Pinpoint the cell where the given text exists, returning its [X, Y] midpoint coordinate. 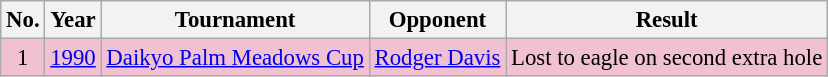
Result [667, 20]
Tournament [235, 20]
1 [23, 58]
Year [73, 20]
1990 [73, 58]
Opponent [438, 20]
Daikyo Palm Meadows Cup [235, 58]
Rodger Davis [438, 58]
No. [23, 20]
Lost to eagle on second extra hole [667, 58]
